Find where the given text appears and provide that cell's center as [X, Y] coordinate. 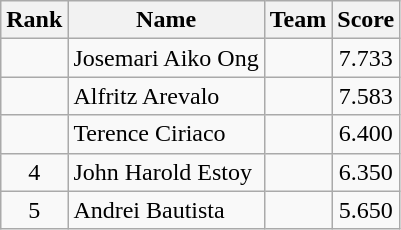
Rank [34, 20]
7.733 [366, 58]
Andrei Bautista [166, 210]
5 [34, 210]
Terence Ciriaco [166, 134]
7.583 [366, 96]
6.400 [366, 134]
6.350 [366, 172]
Team [298, 20]
John Harold Estoy [166, 172]
5.650 [366, 210]
Alfritz Arevalo [166, 96]
Josemari Aiko Ong [166, 58]
4 [34, 172]
Score [366, 20]
Name [166, 20]
